Pinpoint the cell where the given text exists, returning its [X, Y] midpoint coordinate. 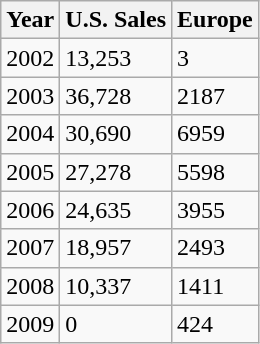
3955 [216, 210]
Year [30, 20]
18,957 [116, 248]
10,337 [116, 286]
2493 [216, 248]
2004 [30, 134]
2002 [30, 58]
Europe [216, 20]
424 [216, 324]
2007 [30, 248]
24,635 [116, 210]
2003 [30, 96]
6959 [216, 134]
U.S. Sales [116, 20]
27,278 [116, 172]
1411 [216, 286]
2008 [30, 286]
2009 [30, 324]
13,253 [116, 58]
2187 [216, 96]
2006 [30, 210]
5598 [216, 172]
30,690 [116, 134]
36,728 [116, 96]
2005 [30, 172]
0 [116, 324]
3 [216, 58]
